Find where the given text appears and provide that cell's center as (x, y) coordinate. 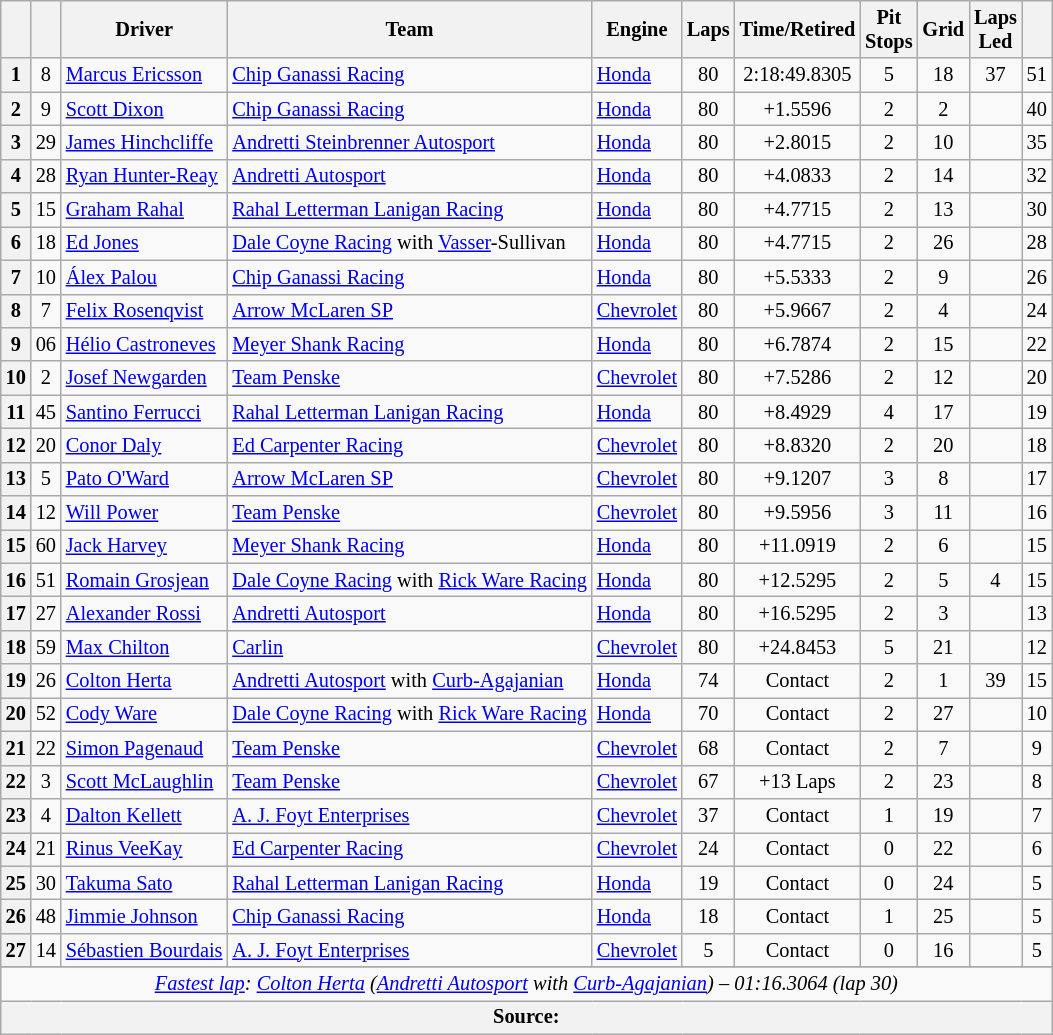
Felix Rosenqvist (144, 311)
48 (46, 916)
+12.5295 (798, 580)
Dale Coyne Racing with Vasser-Sullivan (409, 243)
+4.0833 (798, 176)
+8.4929 (798, 412)
59 (46, 647)
Cody Ware (144, 714)
Sébastien Bourdais (144, 950)
Andretti Steinbrenner Autosport (409, 142)
Marcus Ericsson (144, 75)
Max Chilton (144, 647)
06 (46, 344)
Hélio Castroneves (144, 344)
Carlin (409, 647)
Grid (943, 29)
35 (1037, 142)
+1.5596 (798, 109)
Team (409, 29)
Simon Pagenaud (144, 748)
Takuma Sato (144, 883)
+9.1207 (798, 479)
Rinus VeeKay (144, 849)
Dalton Kellett (144, 815)
PitStops (888, 29)
Ryan Hunter-Reay (144, 176)
Engine (637, 29)
+2.8015 (798, 142)
Josef Newgarden (144, 378)
Álex Palou (144, 277)
Jack Harvey (144, 546)
Scott Dixon (144, 109)
Andretti Autosport with Curb-Agajanian (409, 681)
45 (46, 412)
Scott McLaughlin (144, 782)
32 (1037, 176)
40 (1037, 109)
60 (46, 546)
52 (46, 714)
Alexander Rossi (144, 613)
Ed Jones (144, 243)
68 (708, 748)
39 (996, 681)
+11.0919 (798, 546)
+5.9667 (798, 311)
2:18:49.8305 (798, 75)
Santino Ferrucci (144, 412)
Fastest lap: Colton Herta (Andretti Autosport with Curb-Agajanian) – 01:16.3064 (lap 30) (526, 984)
Laps (708, 29)
+13 Laps (798, 782)
Romain Grosjean (144, 580)
Driver (144, 29)
+9.5956 (798, 513)
+8.8320 (798, 445)
67 (708, 782)
+7.5286 (798, 378)
Source: (526, 1017)
Time/Retired (798, 29)
+6.7874 (798, 344)
70 (708, 714)
Colton Herta (144, 681)
Will Power (144, 513)
Pato O'Ward (144, 479)
+16.5295 (798, 613)
74 (708, 681)
+24.8453 (798, 647)
29 (46, 142)
Graham Rahal (144, 210)
Conor Daly (144, 445)
Jimmie Johnson (144, 916)
+5.5333 (798, 277)
LapsLed (996, 29)
James Hinchcliffe (144, 142)
